Determine the [X, Y] coordinate at the center of the cell enclosing the given text.  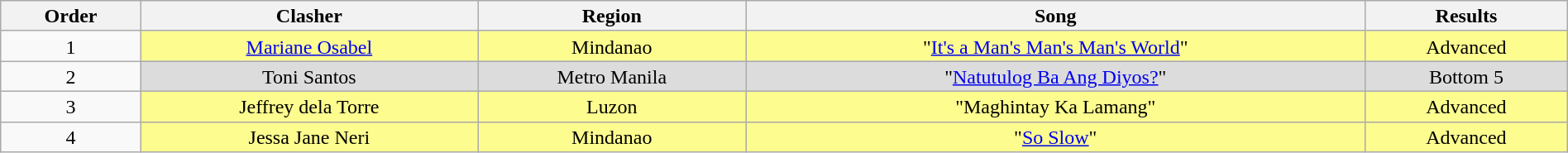
Toni Santos [309, 76]
Order [71, 17]
"Maghintay Ka Lamang" [1055, 106]
3 [71, 106]
Clasher [309, 17]
Luzon [612, 106]
4 [71, 137]
Jessa Jane Neri [309, 137]
"Natutulog Ba Ang Diyos?" [1055, 76]
1 [71, 46]
Results [1467, 17]
Song [1055, 17]
Mariane Osabel [309, 46]
"So Slow" [1055, 137]
Region [612, 17]
Bottom 5 [1467, 76]
Jeffrey dela Torre [309, 106]
"It's a Man's Man's Man's World" [1055, 46]
2 [71, 76]
Metro Manila [612, 76]
